Locate the cell with the specified text and output its (X, Y) center coordinate. 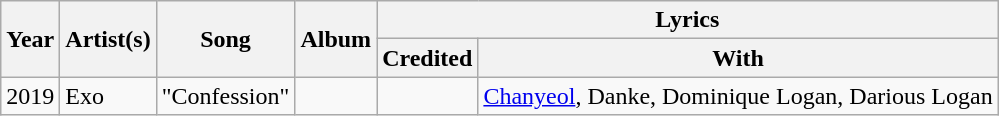
2019 (30, 96)
Year (30, 39)
Album (336, 39)
"Confession" (226, 96)
Credited (428, 58)
Artist(s) (108, 39)
Chanyeol, Danke, Dominique Logan, Darious Logan (738, 96)
Exo (108, 96)
With (738, 58)
Song (226, 39)
Lyrics (688, 20)
